Determine the (x, y) coordinate at the center of the cell enclosing the given text.  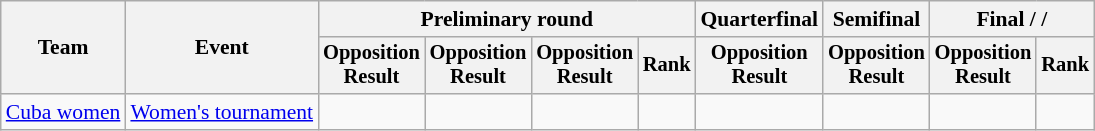
Preliminary round (506, 19)
Cuba women (64, 112)
Team (64, 48)
Quarterfinal (759, 19)
Final / / (1012, 19)
Event (222, 48)
Women's tournament (222, 112)
Semifinal (876, 19)
